Capture the cell that displays the provided text and extract its (X, Y) central coordinate. 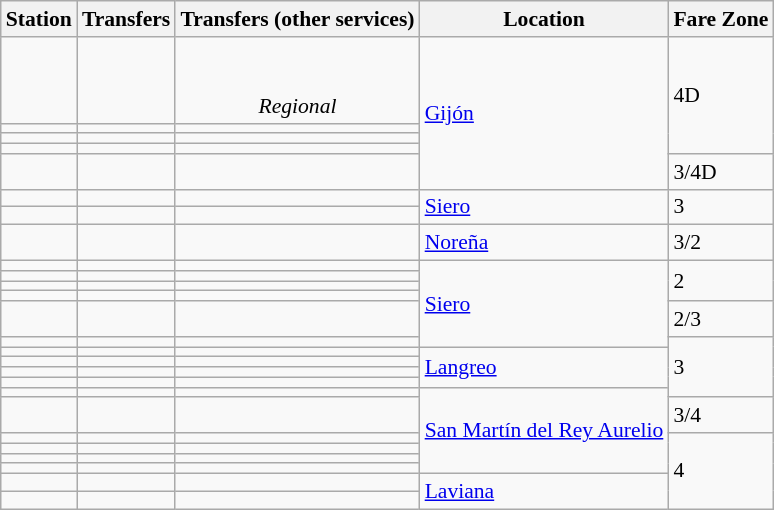
3/2 (720, 243)
4D (720, 96)
Noreña (544, 243)
4 (720, 471)
Location (544, 19)
3/4D (720, 172)
2/3 (720, 319)
Laviana (544, 492)
3/4 (720, 416)
Transfers (other services) (297, 19)
Gijón (544, 114)
San Martín del Rey Aurelio (544, 430)
Fare Zone (720, 19)
2 (720, 281)
Regional (297, 80)
Langreo (544, 367)
Transfers (126, 19)
Station (39, 19)
